Provide the [X, Y] coordinate of the cell's center where the given text is located.  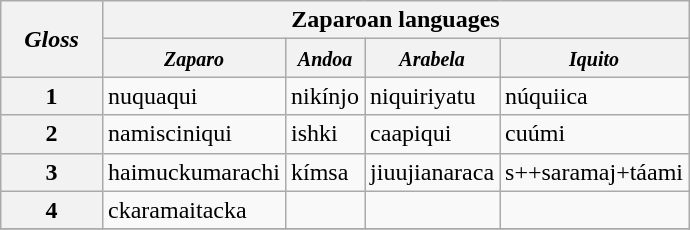
nikínjo [324, 96]
namisciniqui [194, 134]
Gloss [52, 39]
Arabela [432, 58]
Zaparo [194, 58]
jiuujianaraca [432, 172]
niquiriyatu [432, 96]
3 [52, 172]
1 [52, 96]
kímsa [324, 172]
ishki [324, 134]
Zaparoan languages [395, 20]
Iquito [594, 58]
caapiqui [432, 134]
ckaramaitacka [194, 210]
núquiica [594, 96]
cuúmi [594, 134]
haimuckumarachi [194, 172]
nuquaqui [194, 96]
4 [52, 210]
s++saramaj+táami [594, 172]
Andoa [324, 58]
2 [52, 134]
